Identify which cell holds the provided text, then report its (x, y) central coordinate. 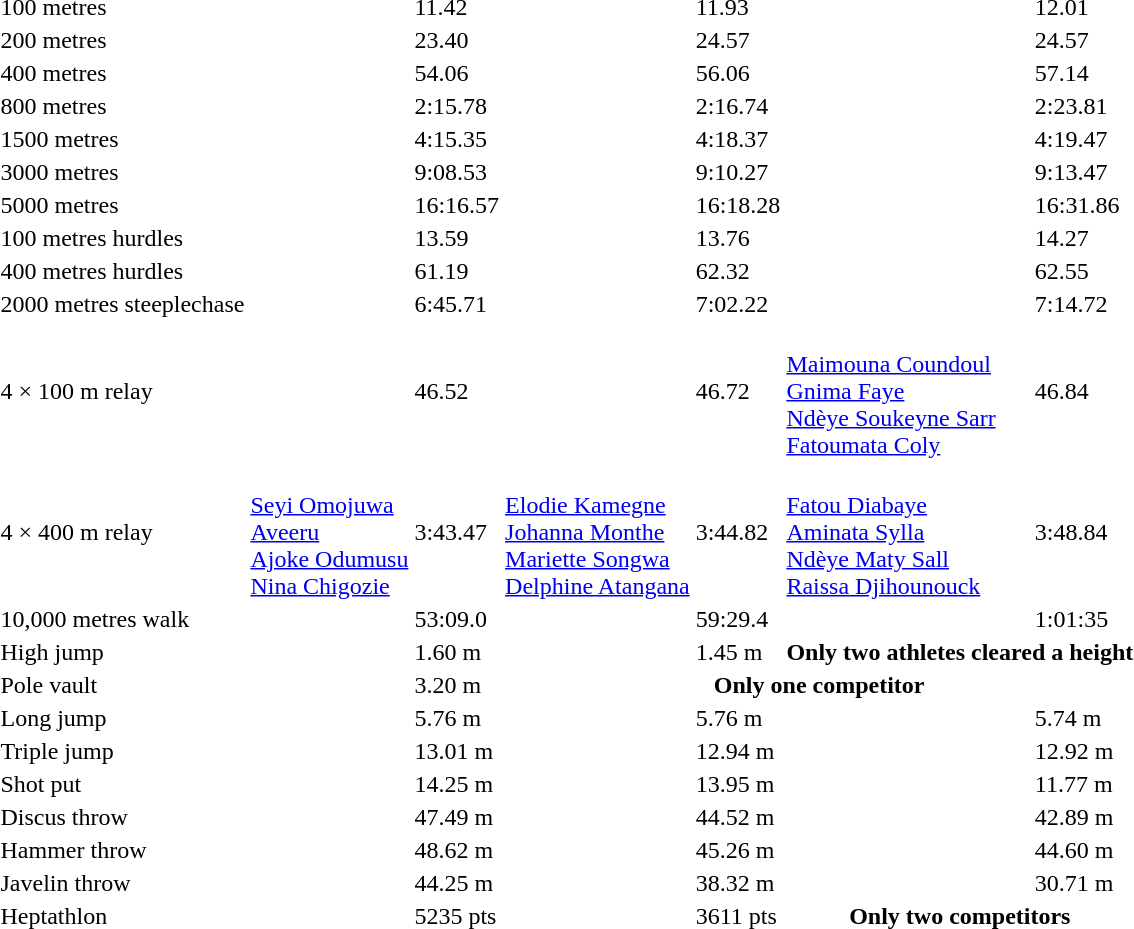
23.40 (457, 40)
3:44.82 (738, 532)
16:16.57 (457, 205)
13.76 (738, 238)
62.55 (1084, 271)
56.06 (738, 73)
1.45 m (738, 652)
57.14 (1084, 73)
11.77 m (1084, 784)
62.32 (738, 271)
38.32 m (738, 883)
44.52 m (738, 817)
46.52 (457, 391)
Maimouna CoundoulGnima FayeNdèye Soukeyne SarrFatoumata Coly (908, 391)
59:29.4 (738, 619)
3.20 m (457, 685)
14.27 (1084, 238)
7:14.72 (1084, 304)
46.84 (1084, 391)
Elodie KamegneJohanna MontheMariette SongwaDelphine Atangana (598, 532)
46.72 (738, 391)
3:48.84 (1084, 532)
13.95 m (738, 784)
13.59 (457, 238)
12.94 m (738, 751)
42.89 m (1084, 817)
9:10.27 (738, 172)
9:08.53 (457, 172)
Fatou DiabayeAminata SyllaNdèye Maty SallRaissa Djihounouck (908, 532)
7:02.22 (738, 304)
47.49 m (457, 817)
2:15.78 (457, 106)
13.01 m (457, 751)
53:09.0 (457, 619)
48.62 m (457, 850)
3:43.47 (457, 532)
14.25 m (457, 784)
16:18.28 (738, 205)
44.60 m (1084, 850)
9:13.47 (1084, 172)
61.19 (457, 271)
2:23.81 (1084, 106)
30.71 m (1084, 883)
16:31.86 (1084, 205)
12.92 m (1084, 751)
4:18.37 (738, 139)
54.06 (457, 73)
6:45.71 (457, 304)
1:01:35 (1084, 619)
4:15.35 (457, 139)
Seyi OmojuwaAveeruAjoke OdumusuNina Chigozie (330, 532)
5.74 m (1084, 718)
1.60 m (457, 652)
44.25 m (457, 883)
2:16.74 (738, 106)
4:19.47 (1084, 139)
45.26 m (738, 850)
